From the cell containing the given text, extract its center point as [X, Y] coordinate. 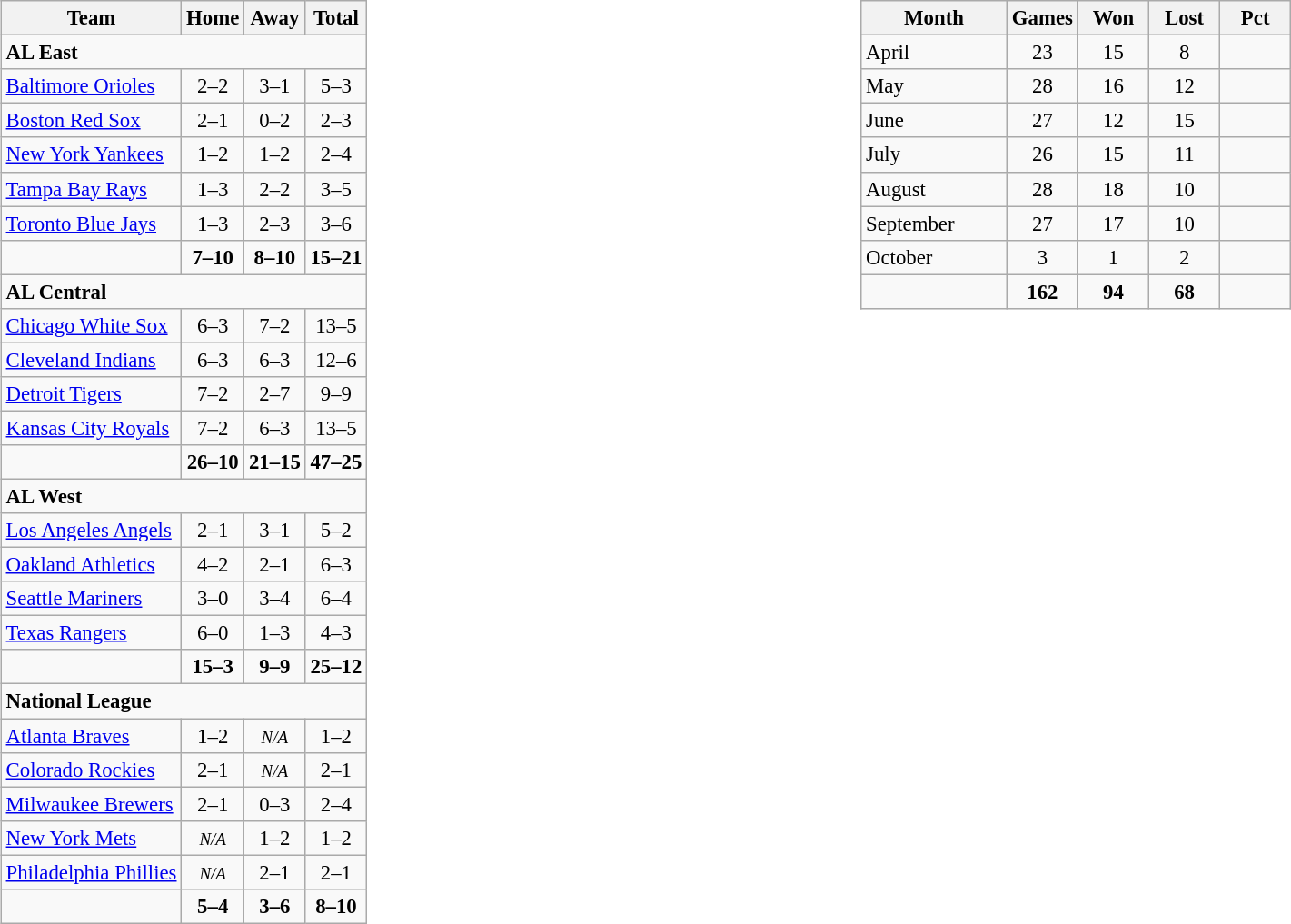
7–10 [213, 257]
Atlanta Braves [91, 735]
4–3 [336, 633]
4–2 [213, 565]
July [934, 154]
0–2 [275, 121]
June [934, 121]
Detroit Tigers [91, 394]
Chicago White Sox [91, 325]
11 [1185, 154]
15–21 [336, 257]
5–4 [213, 906]
94 [1113, 292]
26 [1042, 154]
AL East [184, 53]
Total [336, 18]
26–10 [213, 462]
Team [91, 18]
6–0 [213, 633]
May [934, 86]
Away [275, 18]
Kansas City Royals [91, 428]
25–12 [336, 667]
162 [1042, 292]
17 [1113, 224]
October [934, 257]
Boston Red Sox [91, 121]
16 [1113, 86]
National League [184, 701]
Philadelphia Phillies [91, 872]
3–5 [336, 189]
Cleveland Indians [91, 360]
5–2 [336, 531]
Milwaukee Brewers [91, 804]
Won [1113, 18]
Colorado Rockies [91, 770]
AL West [184, 496]
Lost [1185, 18]
6–4 [336, 599]
8 [1185, 53]
Toronto Blue Jays [91, 224]
Baltimore Orioles [91, 86]
Oakland Athletics [91, 565]
23 [1042, 53]
Los Angeles Angels [91, 531]
Month [934, 18]
0–3 [275, 804]
Texas Rangers [91, 633]
AL Central [184, 292]
21–15 [275, 462]
18 [1113, 189]
5–3 [336, 86]
September [934, 224]
Pct [1256, 18]
Seattle Mariners [91, 599]
April [934, 53]
August [934, 189]
3 [1042, 257]
3–4 [275, 599]
Home [213, 18]
15–3 [213, 667]
12–6 [336, 360]
2 [1185, 257]
1 [1113, 257]
68 [1185, 292]
New York Yankees [91, 154]
47–25 [336, 462]
New York Mets [91, 838]
2–7 [275, 394]
3–0 [213, 599]
Games [1042, 18]
Tampa Bay Rays [91, 189]
